Detect which cell encompasses the target text, then output its [x, y] center coordinate. 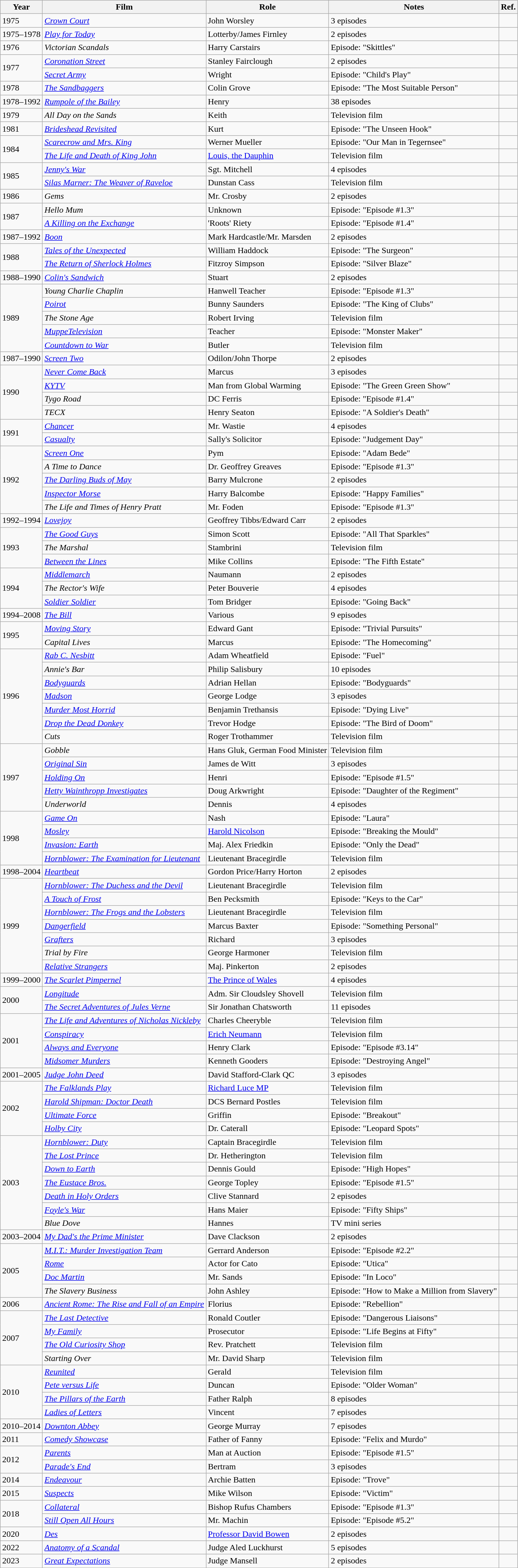
Doc Martin [124, 1277]
Barry Mulcrone [268, 480]
2002 [21, 1108]
Episode: "Breaking the Mould" [414, 831]
Henry Clark [268, 1048]
Ultimate Force [124, 1115]
Holding On [124, 777]
Episode: "Keys to the Car" [414, 899]
2003–2004 [21, 1236]
1999–2000 [21, 980]
Play for Today [124, 34]
Episode: "Happy Families" [414, 493]
The Prince of Wales [268, 980]
1999 [21, 926]
Foyle's War [124, 1209]
Collateral [124, 1507]
1992–1994 [21, 520]
Downton Abbey [124, 1426]
Grafters [124, 939]
Trevor Hodge [268, 723]
Gerald [268, 1372]
Mr. Machin [268, 1520]
Holby City [124, 1129]
TV mini series [414, 1223]
William Haddock [268, 250]
Moving Story [124, 629]
Marcus Baxter [268, 926]
Episode: "Life Begins at Fifty" [414, 1331]
2022 [21, 1547]
Keith [268, 115]
Erich Neumann [268, 1034]
Dr. Caterall [268, 1129]
Episode: "High Hopes" [414, 1169]
1981 [21, 129]
Hans Gluk, German Food Minister [268, 750]
Rome [124, 1264]
1992 [21, 480]
Down to Earth [124, 1169]
Adam Wheatfield [268, 656]
5 episodes [414, 1547]
Henry [268, 102]
Pym [268, 453]
Professor David Bowen [268, 1534]
Anatomy of a Scandal [124, 1547]
Starting Over [124, 1358]
Year [21, 7]
The Stone Age [124, 318]
All Day on the Sands [124, 115]
Rumpole of the Bailey [124, 102]
Episode: "Child's Play" [414, 75]
The Pillars of the Earth [124, 1399]
2005 [21, 1270]
Judge John Deed [124, 1075]
Episode: "Fifty Ships" [414, 1209]
Sgt. Mitchell [268, 169]
2018 [21, 1514]
Ancient Rome: The Rise and Fall of an Empire [124, 1304]
Conspiracy [124, 1034]
Episode: "Dangerous Liaisons" [414, 1318]
Richard Luce MP [268, 1088]
The Darling Buds of May [124, 480]
Ronald Coutler [268, 1318]
TECX [124, 413]
Unknown [268, 210]
The Marshal [124, 547]
1975 [21, 21]
George Lodge [268, 696]
Roger Trothammer [268, 737]
Episode: "The Fifth Estate" [414, 561]
Simon Scott [268, 534]
Mr. Wastie [268, 426]
Suspects [124, 1493]
Original Sin [124, 764]
James de Witt [268, 764]
Stuart [268, 277]
Parade's End [124, 1466]
2003 [21, 1182]
Episode: "Trivial Pursuits" [414, 629]
Episode: "Skittles" [414, 48]
2007 [21, 1338]
Mosley [124, 831]
1989 [21, 318]
Hanwell Teacher [268, 291]
Episode: "Laura" [414, 818]
A Killing on the Exchange [124, 223]
Peter Bouverie [268, 588]
Sally's Solicitor [268, 439]
Louis, the Dauphin [268, 155]
Episode: "The Most Suitable Person" [414, 88]
11 episodes [414, 1007]
'Roots' Riety [268, 223]
Stanley Fairclough [268, 61]
Pete versus Life [124, 1385]
Werner Mueller [268, 142]
8 episodes [414, 1399]
Relative Strangers [124, 966]
DC Ferris [268, 399]
Edward Gant [268, 629]
Poirot [124, 304]
Countdown to War [124, 345]
Gordon Price/Harry Horton [268, 872]
2020 [21, 1534]
Episode: "Silver Blaze" [414, 264]
1991 [21, 433]
DCS Bernard Postles [268, 1102]
Young Charlie Chaplin [124, 291]
Episode: "Episode #5.2" [414, 1520]
Mike Collins [268, 561]
1988 [21, 257]
The Eustace Bros. [124, 1182]
Bishop Rufus Chambers [268, 1507]
George Harmoner [268, 953]
2010 [21, 1392]
Hornblower: The Examination for Lieutenant [124, 858]
Episode: "Only the Dead" [414, 845]
Episode: "Episode #2.2" [414, 1250]
Actor for Cato [268, 1264]
Mr. Sands [268, 1277]
Wright [268, 75]
Annie's Bar [124, 669]
Dunstan Cass [268, 183]
George Murray [268, 1426]
Nash [268, 818]
Gobble [124, 750]
2006 [21, 1304]
A Time to Dance [124, 466]
Screen One [124, 453]
Gems [124, 196]
Des [124, 1534]
2023 [21, 1561]
Fitzroy Simpson [268, 264]
10 episodes [414, 669]
Invasion: Earth [124, 845]
John Ashley [268, 1291]
Maj. Alex Friedkin [268, 845]
Mark Hardcastle/Mr. Marsden [268, 237]
M.I.T.: Murder Investigation Team [124, 1250]
Griffin [268, 1115]
Episode: "In Loco" [414, 1277]
Vincent [268, 1412]
1978–1992 [21, 102]
Colin's Sandwich [124, 277]
Underworld [124, 804]
Scarecrow and Mrs. King [124, 142]
Hornblower: Duty [124, 1142]
Film [124, 7]
KYTV [124, 385]
Episode: "Our Man in Tegernsee" [414, 142]
Episode: "Destroying Angel" [414, 1061]
Harold Shipman: Doctor Death [124, 1102]
Boon [124, 237]
Geoffrey Tibbs/Edward Carr [268, 520]
Victorian Scandals [124, 48]
Mike Wilson [268, 1493]
The Life and Death of King John [124, 155]
Episode: "Judgement Day" [414, 439]
Mr. David Sharp [268, 1358]
Hans Maier [268, 1209]
Clive Stannard [268, 1196]
Dave Clackson [268, 1236]
Episode: "A Soldier's Death" [414, 413]
Notes [414, 7]
Episode: "The Surgeon" [414, 250]
Coronation Street [124, 61]
Stambrini [268, 547]
1995 [21, 635]
Judge Mansell [268, 1561]
2001 [21, 1040]
1988–1990 [21, 277]
Mr. Crosby [268, 196]
1987 [21, 217]
1978 [21, 88]
Episode: "Utica" [414, 1264]
Father of Fanny [268, 1439]
1996 [21, 696]
Harold Nicolson [268, 831]
The Rector's Wife [124, 588]
Mr. Foden [268, 507]
Dr. Geoffrey Greaves [268, 466]
Murder Most Horrid [124, 710]
Episode: "Going Back" [414, 602]
Brideshead Revisited [124, 129]
1976 [21, 48]
Episode: "Leopard Spots" [414, 1129]
Episode: "Felix and Murdo" [414, 1439]
Sir Jonathan Chatsworth [268, 1007]
Harry Carstairs [268, 48]
Episode: "The Homecoming" [414, 642]
The Scarlet Pimpernel [124, 980]
1994–2008 [21, 615]
2011 [21, 1439]
The Falklands Play [124, 1088]
Bodyguards [124, 683]
The Old Curiosity Shop [124, 1345]
Episode: "Daughter of the Regiment" [414, 791]
1998 [21, 838]
Comedy Showcase [124, 1439]
Duncan [268, 1385]
1990 [21, 392]
The Slavery Business [124, 1291]
Chancer [124, 426]
Rev. Pratchett [268, 1345]
Parents [124, 1453]
Hello Mum [124, 210]
1986 [21, 196]
Hetty Wainthropp Investigates [124, 791]
The Lost Prince [124, 1155]
Episode: "Breakout" [414, 1115]
9 episodes [414, 615]
2015 [21, 1493]
Archie Batten [268, 1480]
Episode: "The Unseen Hook" [414, 129]
Cuts [124, 737]
1985 [21, 176]
2014 [21, 1480]
1998–2004 [21, 872]
Episode: "Bodyguards" [414, 683]
Always and Everyone [124, 1048]
Teacher [268, 331]
Robert Irving [268, 318]
Episode: "Something Personal" [414, 926]
Ladies of Letters [124, 1412]
2001–2005 [21, 1075]
Game On [124, 818]
1975–1978 [21, 34]
My Family [124, 1331]
Jenny's War [124, 169]
Episode: "The Bird of Doom" [414, 723]
Inspector Morse [124, 493]
1987–1992 [21, 237]
The Life and Times of Henry Pratt [124, 507]
Episode: "Dying Live" [414, 710]
Henri [268, 777]
1997 [21, 777]
Episode: "How to Make a Million from Slavery" [414, 1291]
Episode: "Fuel" [414, 656]
Blue Dove [124, 1223]
Role [268, 7]
Captain Bracegirdle [268, 1142]
Tygo Road [124, 399]
The Bill [124, 615]
The Life and Adventures of Nicholas Nickleby [124, 1020]
MuppeTelevision [124, 331]
Middlemarch [124, 574]
Crown Court [124, 21]
Reunited [124, 1372]
My Dad's the Prime Minister [124, 1236]
Capital Lives [124, 642]
Colin Grove [268, 88]
Doug Arkwright [268, 791]
Bertram [268, 1466]
John Worsley [268, 21]
The Return of Sherlock Holmes [124, 264]
Kurt [268, 129]
Madson [124, 696]
Odilon/John Thorpe [268, 358]
Butler [268, 345]
Episode: "Adam Bede" [414, 453]
2010–2014 [21, 1426]
1984 [21, 149]
Dennis Gould [268, 1169]
Episode: "The Green Green Show" [414, 385]
Soldier Soldier [124, 602]
38 episodes [414, 102]
Episode: "All That Sparkles" [414, 534]
Hannes [268, 1223]
The Secret Adventures of Jules Verne [124, 1007]
1979 [21, 115]
Tales of the Unexpected [124, 250]
Heartbeat [124, 872]
Charles Cheeryble [268, 1020]
Midsomer Murders [124, 1061]
George Topley [268, 1182]
Rab C. Nesbitt [124, 656]
The Last Detective [124, 1318]
Man at Auction [268, 1453]
Ref. [508, 7]
Episode: "The King of Clubs" [414, 304]
Kenneth Gooders [268, 1061]
Adrian Hellan [268, 683]
1987–1990 [21, 358]
Episode: "Victim" [414, 1493]
Prosecutor [268, 1331]
Longitude [124, 993]
Death in Holy Orders [124, 1196]
Episode: "Older Woman" [414, 1385]
1993 [21, 547]
A Touch of Frost [124, 899]
Screen Two [124, 358]
The Sandbaggers [124, 88]
Between the Lines [124, 561]
Episode: "Episode #3.14" [414, 1048]
Philip Salisbury [268, 669]
Trial by Fire [124, 953]
Never Come Back [124, 372]
Man from Global Warming [268, 385]
Naumann [268, 574]
Maj. Pinkerton [268, 966]
Florius [268, 1304]
2000 [21, 1000]
Benjamin Trethansis [268, 710]
1994 [21, 588]
Great Expectations [124, 1561]
2012 [21, 1459]
The Good Guys [124, 534]
Dr. Hetherington [268, 1155]
1977 [21, 68]
Judge Aled Luckhurst [268, 1547]
Gerrard Anderson [268, 1250]
Dangerfield [124, 926]
Episode: "Trove" [414, 1480]
Lotterby/James Firnley [268, 34]
Episode: "Rebellion" [414, 1304]
David Stafford-Clark QC [268, 1075]
Hornblower: The Duchess and the Devil [124, 885]
Various [268, 615]
Lovejoy [124, 520]
Episode: "Monster Maker" [414, 331]
Endeavour [124, 1480]
Bunny Saunders [268, 304]
Ben Pecksmith [268, 899]
Adm. Sir Cloudsley Shovell [268, 993]
Harry Balcombe [268, 493]
Drop the Dead Donkey [124, 723]
Still Open All Hours [124, 1520]
Richard [268, 939]
Tom Bridger [268, 602]
Casualty [124, 439]
Hornblower: The Frogs and the Lobsters [124, 912]
Silas Marner: The Weaver of Raveloe [124, 183]
Secret Army [124, 75]
Father Ralph [268, 1399]
Dennis [268, 804]
Henry Seaton [268, 413]
